Provide the [X, Y] coordinate of the cell's center where the given text is located.  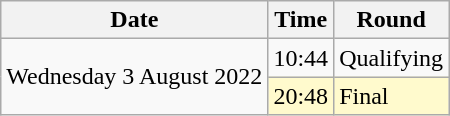
Date [134, 20]
Wednesday 3 August 2022 [134, 77]
20:48 [301, 96]
Time [301, 20]
Round [392, 20]
Qualifying [392, 58]
Final [392, 96]
10:44 [301, 58]
